Extract the [x, y] coordinate from the center of the cell holding the provided text.  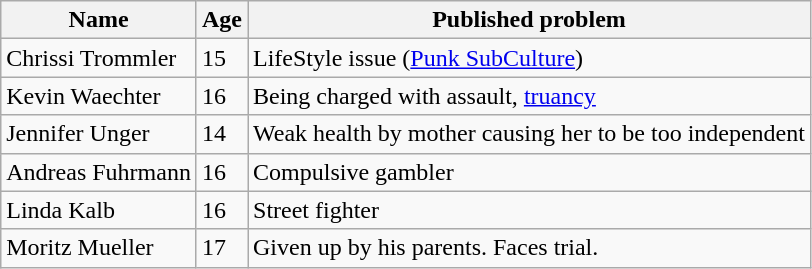
Weak health by mother causing her to be too independent [530, 134]
Linda Kalb [99, 210]
Street fighter [530, 210]
Age [222, 20]
15 [222, 58]
Compulsive gambler [530, 172]
Moritz Mueller [99, 248]
14 [222, 134]
Published problem [530, 20]
Andreas Fuhrmann [99, 172]
Name [99, 20]
Jennifer Unger [99, 134]
17 [222, 248]
LifeStyle issue (Punk SubCulture) [530, 58]
Given up by his parents. Faces trial. [530, 248]
Kevin Waechter [99, 96]
Being charged with assault, truancy [530, 96]
Chrissi Trommler [99, 58]
